Identify which cell holds the provided text, then report its [x, y] central coordinate. 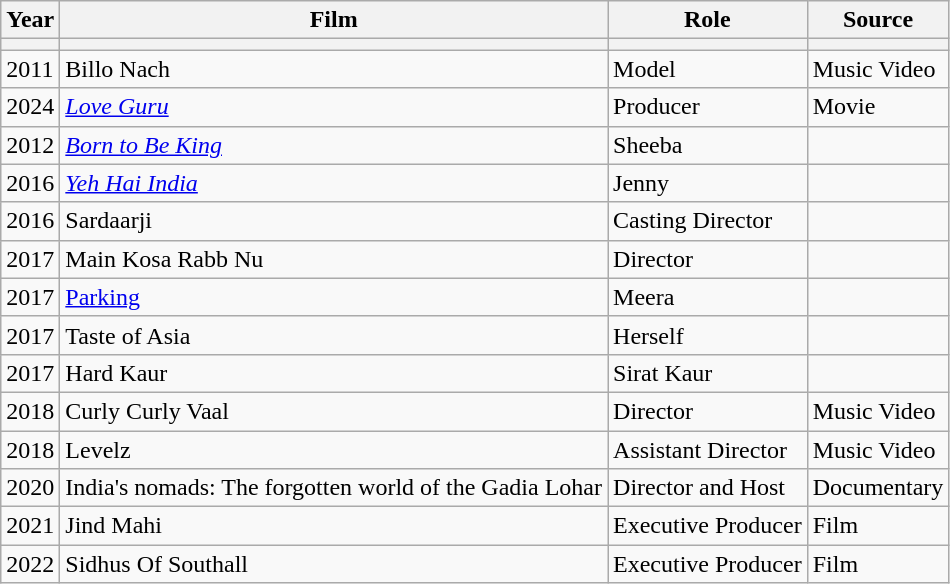
Sidhus Of Southall [334, 564]
Role [708, 20]
2011 [30, 69]
Documentary [878, 488]
Curly Curly Vaal [334, 411]
Yeh Hai India [334, 183]
Love Guru [334, 107]
Levelz [334, 449]
Taste of Asia [334, 335]
2022 [30, 564]
Source [878, 20]
Year [30, 20]
2024 [30, 107]
Sirat Kaur [708, 373]
Herself [708, 335]
India's nomads: The forgotten world of the Gadia Lohar [334, 488]
2020 [30, 488]
Hard Kaur [334, 373]
Producer [708, 107]
Sardaarji [334, 221]
Jenny [708, 183]
Parking [334, 297]
Billo Nach [334, 69]
Model [708, 69]
Movie [878, 107]
2021 [30, 526]
Casting Director [708, 221]
Main Kosa Rabb Nu [334, 259]
Sheeba [708, 145]
Assistant Director [708, 449]
Meera [708, 297]
Born to Be King [334, 145]
Director and Host [708, 488]
2012 [30, 145]
Jind Mahi [334, 526]
